For the text-containing cell, return its midpoint in (X, Y) coordinate format. 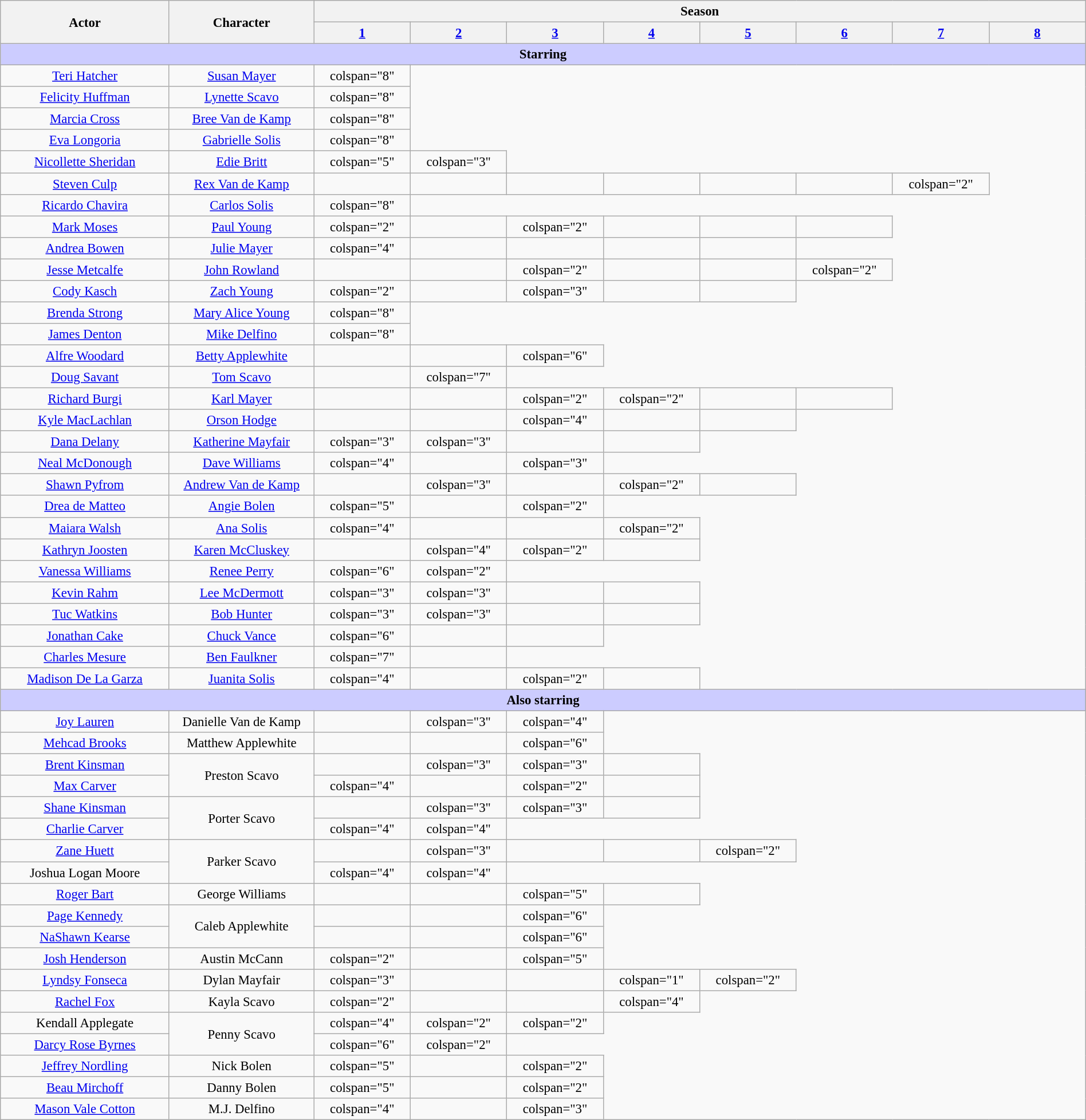
4 (651, 33)
Shane Kinsman (85, 808)
Rex Van de Kamp (242, 184)
Madison De La Garza (85, 679)
Zach Young (242, 291)
Vanessa Williams (85, 571)
Alfre Woodard (85, 356)
Angie Bolen (242, 507)
Kyle MacLachlan (85, 420)
Actor (85, 22)
Dylan Mayfair (242, 980)
Drea de Matteo (85, 507)
Ricardo Chavira (85, 205)
Charlie Carver (85, 830)
Jesse Metcalfe (85, 270)
Character (242, 22)
Starring (543, 54)
Carlos Solis (242, 205)
Julie Mayer (242, 248)
2 (458, 33)
6 (844, 33)
Joshua Logan Moore (85, 873)
Marcia Cross (85, 119)
Kathryn Joosten (85, 550)
Tom Scavo (242, 377)
Katherine Mayfair (242, 442)
Zane Huett (85, 851)
Beau Mirchoff (85, 1088)
Edie Britt (242, 162)
Mike Delfino (242, 334)
George Williams (242, 894)
M.J. Delfino (242, 1109)
Caleb Applewhite (242, 926)
Jonathan Cake (85, 636)
Felicity Huffman (85, 97)
1 (362, 33)
Orson Hodge (242, 420)
Karen McCluskey (242, 550)
Lynette Scavo (242, 97)
Richard Burgi (85, 399)
7 (941, 33)
Susan Mayer (242, 76)
Teri Hatcher (85, 76)
Maiara Walsh (85, 528)
Bob Hunter (242, 614)
Also starring (543, 700)
Nick Bolen (242, 1066)
Renee Perry (242, 571)
Ana Solis (242, 528)
Season (700, 11)
Tuc Watkins (85, 614)
Bree Van de Kamp (242, 119)
Jeffrey Nordling (85, 1066)
Kendall Applegate (85, 1023)
Dave Williams (242, 463)
NaShawn Kearse (85, 937)
Andrew Van de Kamp (242, 485)
Max Carver (85, 786)
Lee McDermott (242, 593)
Charles Mesure (85, 657)
Eva Longoria (85, 140)
Nicollette Sheridan (85, 162)
Penny Scavo (242, 1034)
Danielle Van de Kamp (242, 722)
Preston Scavo (242, 775)
Chuck Vance (242, 636)
James Denton (85, 334)
Gabrielle Solis (242, 140)
Darcy Rose Byrnes (85, 1044)
Kayla Scavo (242, 1001)
5 (748, 33)
Doug Savant (85, 377)
Porter Scavo (242, 819)
Paul Young (242, 227)
Juanita Solis (242, 679)
Shawn Pyfrom (85, 485)
colspan="1" (651, 980)
Rachel Fox (85, 1001)
Danny Bolen (242, 1088)
Josh Henderson (85, 959)
Lyndsy Fonseca (85, 980)
Brenda Strong (85, 313)
Andrea Bowen (85, 248)
Mary Alice Young (242, 313)
Parker Scavo (242, 861)
3 (555, 33)
Betty Applewhite (242, 356)
Cody Kasch (85, 291)
Steven Culp (85, 184)
Brent Kinsman (85, 765)
Page Kennedy (85, 916)
Kevin Rahm (85, 593)
Mehcad Brooks (85, 743)
Austin McCann (242, 959)
Roger Bart (85, 894)
Joy Lauren (85, 722)
Mark Moses (85, 227)
Dana Delany (85, 442)
8 (1037, 33)
Mason Vale Cotton (85, 1109)
Ben Faulkner (242, 657)
Neal McDonough (85, 463)
Matthew Applewhite (242, 743)
Karl Mayer (242, 399)
John Rowland (242, 270)
